Find where the given text appears and provide that cell's center as (X, Y) coordinate. 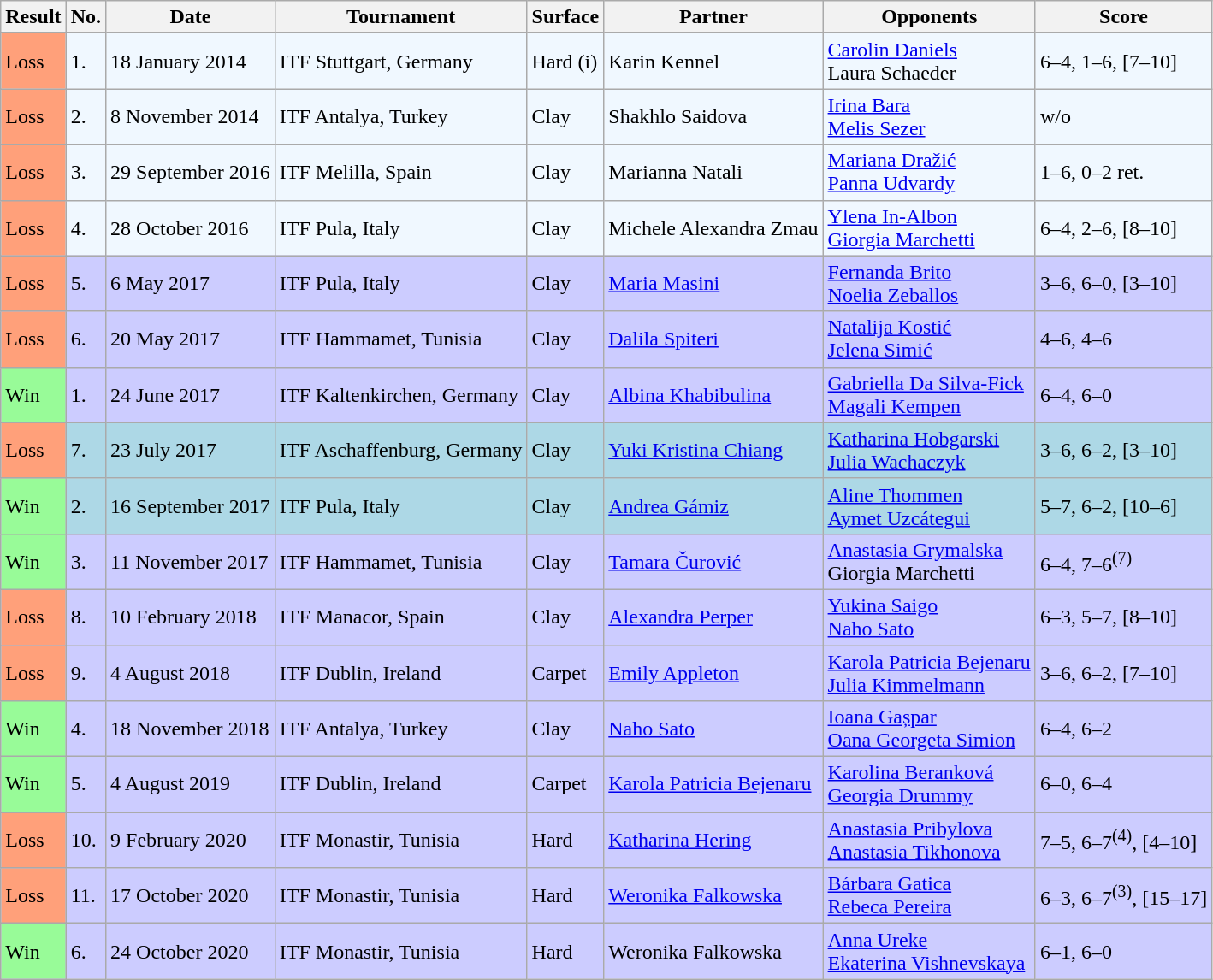
ITF Kaltenkirchen, Germany (400, 395)
6–0, 6–4 (1123, 785)
Naho Sato (713, 729)
Natalija Kostić Jelena Simić (929, 339)
Opponents (929, 17)
6–4, 6–0 (1123, 395)
8 November 2014 (191, 116)
Marianna Natali (713, 173)
Hard (i) (565, 62)
Alexandra Perper (713, 617)
Karin Kennel (713, 62)
Date (191, 17)
Dalila Spiteri (713, 339)
Karola Patricia Bejenaru (713, 785)
29 September 2016 (191, 173)
Maria Masini (713, 284)
24 October 2020 (191, 951)
6 May 2017 (191, 284)
18 January 2014 (191, 62)
Mariana Dražić Panna Udvardy (929, 173)
6–4, 7–6(7) (1123, 561)
Surface (565, 17)
3–6, 6–2, [3–10] (1123, 450)
w/o (1123, 116)
Katharina Hobgarski Julia Wachaczyk (929, 450)
Bárbara Gatica Rebeca Pereira (929, 896)
Aline Thommen Aymet Uzcátegui (929, 506)
Andrea Gámiz (713, 506)
11. (86, 896)
Shakhlo Saidova (713, 116)
20 May 2017 (191, 339)
9. (86, 672)
Ioana Gașpar Oana Georgeta Simion (929, 729)
Karolina Beranková Georgia Drummy (929, 785)
ITF Stuttgart, Germany (400, 62)
3–6, 6–0, [3–10] (1123, 284)
4–6, 4–6 (1123, 339)
9 February 2020 (191, 840)
6–3, 6–7(3), [15–17] (1123, 896)
Tamara Čurović (713, 561)
Karola Patricia Bejenaru Julia Kimmelmann (929, 672)
17 October 2020 (191, 896)
Irina Bara Melis Sezer (929, 116)
6–1, 6–0 (1123, 951)
7. (86, 450)
Michele Alexandra Zmau (713, 227)
7–5, 6–7(4), [4–10] (1123, 840)
Partner (713, 17)
Ylena In-Albon Giorgia Marchetti (929, 227)
No. (86, 17)
Tournament (400, 17)
Gabriella Da Silva-Fick Magali Kempen (929, 395)
ITF Manacor, Spain (400, 617)
Result (33, 17)
24 June 2017 (191, 395)
8. (86, 617)
ITF Melilla, Spain (400, 173)
Anastasia Grymalska Giorgia Marchetti (929, 561)
4 August 2018 (191, 672)
Emily Appleton (713, 672)
16 September 2017 (191, 506)
6–3, 5–7, [8–10] (1123, 617)
28 October 2016 (191, 227)
Yuki Kristina Chiang (713, 450)
6–4, 6–2 (1123, 729)
Carolin Daniels Laura Schaeder (929, 62)
Anna Ureke Ekaterina Vishnevskaya (929, 951)
Fernanda Brito Noelia Zeballos (929, 284)
Score (1123, 17)
10 February 2018 (191, 617)
10. (86, 840)
3–6, 6–2, [7–10] (1123, 672)
ITF Aschaffenburg, Germany (400, 450)
11 November 2017 (191, 561)
23 July 2017 (191, 450)
18 November 2018 (191, 729)
Anastasia Pribylova Anastasia Tikhonova (929, 840)
Yukina Saigo Naho Sato (929, 617)
6–4, 2–6, [8–10] (1123, 227)
5–7, 6–2, [10–6] (1123, 506)
4 August 2019 (191, 785)
Katharina Hering (713, 840)
6–4, 1–6, [7–10] (1123, 62)
Albina Khabibulina (713, 395)
1–6, 0–2 ret. (1123, 173)
